Provide the (x, y) coordinate of the cell's center where the given text is located.  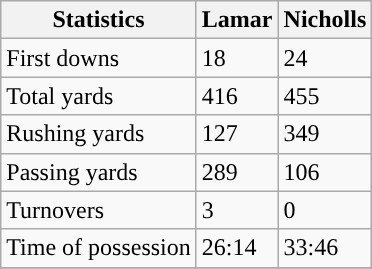
416 (237, 96)
Time of possession (99, 248)
Turnovers (99, 210)
349 (325, 134)
26:14 (237, 248)
24 (325, 58)
106 (325, 172)
18 (237, 58)
0 (325, 210)
Rushing yards (99, 134)
3 (237, 210)
Statistics (99, 20)
455 (325, 96)
Passing yards (99, 172)
First downs (99, 58)
127 (237, 134)
Nicholls (325, 20)
289 (237, 172)
33:46 (325, 248)
Total yards (99, 96)
Lamar (237, 20)
